Locate the cell with the specified text and output its [x, y] center coordinate. 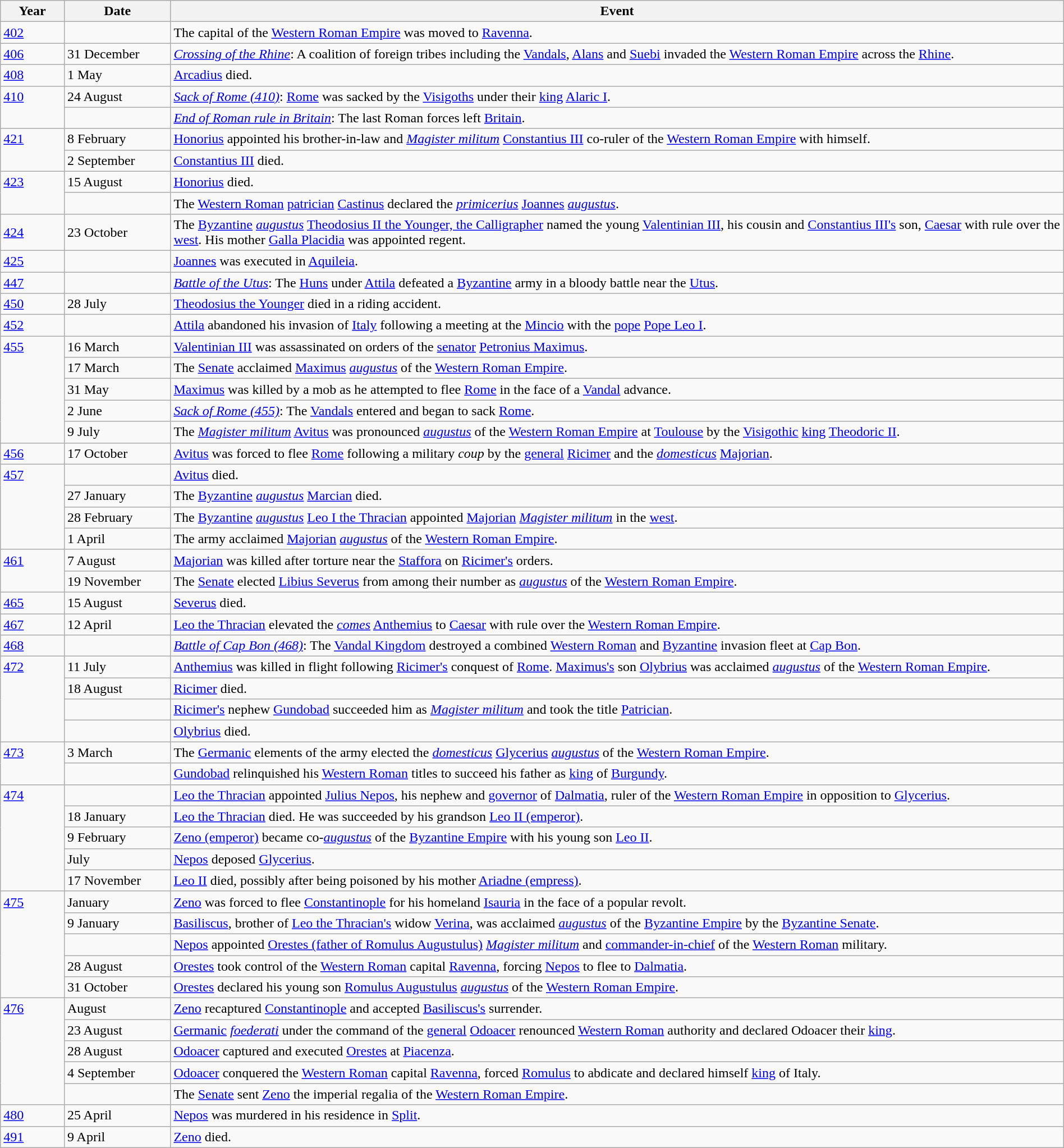
Nepos appointed Orestes (father of Romulus Augustulus) Magister militum and commander-in-chief of the Western Roman military. [617, 944]
402 [33, 33]
Theodosius the Younger died in a riding accident. [617, 304]
Ricimer's nephew Gundobad succeeded him as Magister militum and took the title Patrician. [617, 710]
Zeno (emperor) became co-augustus of the Byzantine Empire with his young son Leo II. [617, 838]
January [117, 902]
The Senate sent Zeno the imperial regalia of the Western Roman Empire. [617, 1094]
Year [33, 11]
Nepos deposed Glycerius. [617, 859]
25 April [117, 1115]
The Germanic elements of the army elected the domesticus Glycerius augustus of the Western Roman Empire. [617, 752]
424 [33, 232]
18 January [117, 816]
421 [33, 150]
475 [33, 944]
468 [33, 646]
End of Roman rule in Britain: The last Roman forces left Britain. [617, 118]
Nepos was murdered in his residence in Split. [617, 1115]
410 [33, 107]
Battle of Cap Bon (468): The Vandal Kingdom destroyed a combined Western Roman and Byzantine invasion fleet at Cap Bon. [617, 646]
2 September [117, 160]
19 November [117, 581]
461 [33, 571]
Zeno died. [617, 1137]
31 December [117, 54]
Honorius died. [617, 182]
The Byzantine augustus Leo I the Thracian appointed Majorian Magister militum in the west. [617, 517]
The Senate acclaimed Maximus augustus of the Western Roman Empire. [617, 368]
July [117, 859]
Germanic foederati under the command of the general Odoacer renounced Western Roman authority and declared Odoacer their king. [617, 1030]
Orestes took control of the Western Roman capital Ravenna, forcing Nepos to flee to Dalmatia. [617, 966]
31 May [117, 389]
406 [33, 54]
Maximus was killed by a mob as he attempted to flee Rome in the face of a Vandal advance. [617, 389]
456 [33, 453]
23 August [117, 1030]
Leo the Thracian appointed Julius Nepos, his nephew and governor of Dalmatia, ruler of the Western Roman Empire in opposition to Glycerius. [617, 795]
8 February [117, 139]
Odoacer conquered the Western Roman capital Ravenna, forced Romulus to abdicate and declared himself king of Italy. [617, 1073]
Leo the Thracian died. He was succeeded by his grandson Leo II (emperor). [617, 816]
Constantius III died. [617, 160]
The Byzantine augustus Marcian died. [617, 496]
480 [33, 1115]
27 January [117, 496]
452 [33, 325]
425 [33, 261]
The Senate elected Libius Severus from among their number as augustus of the Western Roman Empire. [617, 581]
Basiliscus, brother of Leo the Thracian's widow Verina, was acclaimed augustus of the Byzantine Empire by the Byzantine Senate. [617, 923]
Severus died. [617, 603]
450 [33, 304]
The Western Roman patrician Castinus declared the primicerius Joannes augustus. [617, 203]
Leo the Thracian elevated the comes Anthemius to Caesar with rule over the Western Roman Empire. [617, 624]
1 April [117, 539]
24 August [117, 97]
Zeno was forced to flee Constantinople for his homeland Isauria in the face of a popular revolt. [617, 902]
Leo II died, possibly after being poisoned by his mother Ariadne (empress). [617, 880]
9 July [117, 432]
11 July [117, 667]
Sack of Rome (455): The Vandals entered and began to sack Rome. [617, 411]
Avitus was forced to flee Rome following a military coup by the general Ricimer and the domesticus Majorian. [617, 453]
2 June [117, 411]
476 [33, 1051]
9 January [117, 923]
Majorian was killed after torture near the Staffora on Ricimer's orders. [617, 560]
28 July [117, 304]
28 February [117, 517]
474 [33, 838]
17 November [117, 880]
467 [33, 624]
17 October [117, 453]
12 April [117, 624]
Sack of Rome (410): Rome was sacked by the Visigoths under their king Alaric I. [617, 97]
Valentinian III was assassinated on orders of the senator Petronius Maximus. [617, 347]
473 [33, 763]
18 August [117, 688]
491 [33, 1137]
The Magister militum Avitus was pronounced augustus of the Western Roman Empire at Toulouse by the Visigothic king Theodoric II. [617, 432]
4 September [117, 1073]
Battle of the Utus: The Huns under Attila defeated a Byzantine army in a bloody battle near the Utus. [617, 282]
31 October [117, 988]
Event [617, 11]
The army acclaimed Majorian augustus of the Western Roman Empire. [617, 539]
457 [33, 507]
465 [33, 603]
17 March [117, 368]
Odoacer captured and executed Orestes at Piacenza. [617, 1051]
Honorius appointed his brother-in-law and Magister militum Constantius III co-ruler of the Western Roman Empire with himself. [617, 139]
Ricimer died. [617, 688]
Gundobad relinquished his Western Roman titles to succeed his father as king of Burgundy. [617, 774]
Orestes declared his young son Romulus Augustulus augustus of the Western Roman Empire. [617, 988]
1 May [117, 75]
423 [33, 192]
Anthemius was killed in flight following Ricimer's conquest of Rome. Maximus's son Olybrius was acclaimed augustus of the Western Roman Empire. [617, 667]
Avitus died. [617, 475]
9 February [117, 838]
Arcadius died. [617, 75]
23 October [117, 232]
Crossing of the Rhine: A coalition of foreign tribes including the Vandals, Alans and Suebi invaded the Western Roman Empire across the Rhine. [617, 54]
Date [117, 11]
Olybrius died. [617, 731]
16 March [117, 347]
7 August [117, 560]
August [117, 1009]
Zeno recaptured Constantinople and accepted Basiliscus's surrender. [617, 1009]
3 March [117, 752]
408 [33, 75]
Joannes was executed in Aquileia. [617, 261]
447 [33, 282]
Attila abandoned his invasion of Italy following a meeting at the Mincio with the pope Pope Leo I. [617, 325]
455 [33, 389]
9 April [117, 1137]
The capital of the Western Roman Empire was moved to Ravenna. [617, 33]
472 [33, 699]
